Locate the cell with the specified text and output its [X, Y] center coordinate. 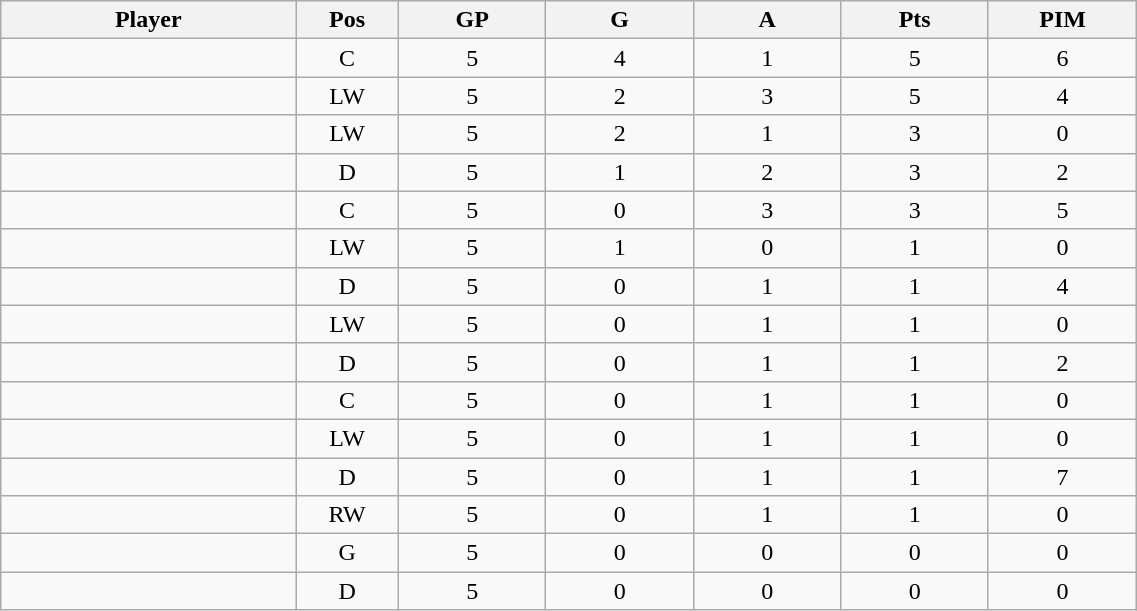
RW [348, 515]
PIM [1062, 20]
Player [148, 20]
7 [1062, 477]
6 [1062, 58]
Pts [914, 20]
Pos [348, 20]
A [766, 20]
GP [472, 20]
